From the cell containing the given text, extract its center point as [x, y] coordinate. 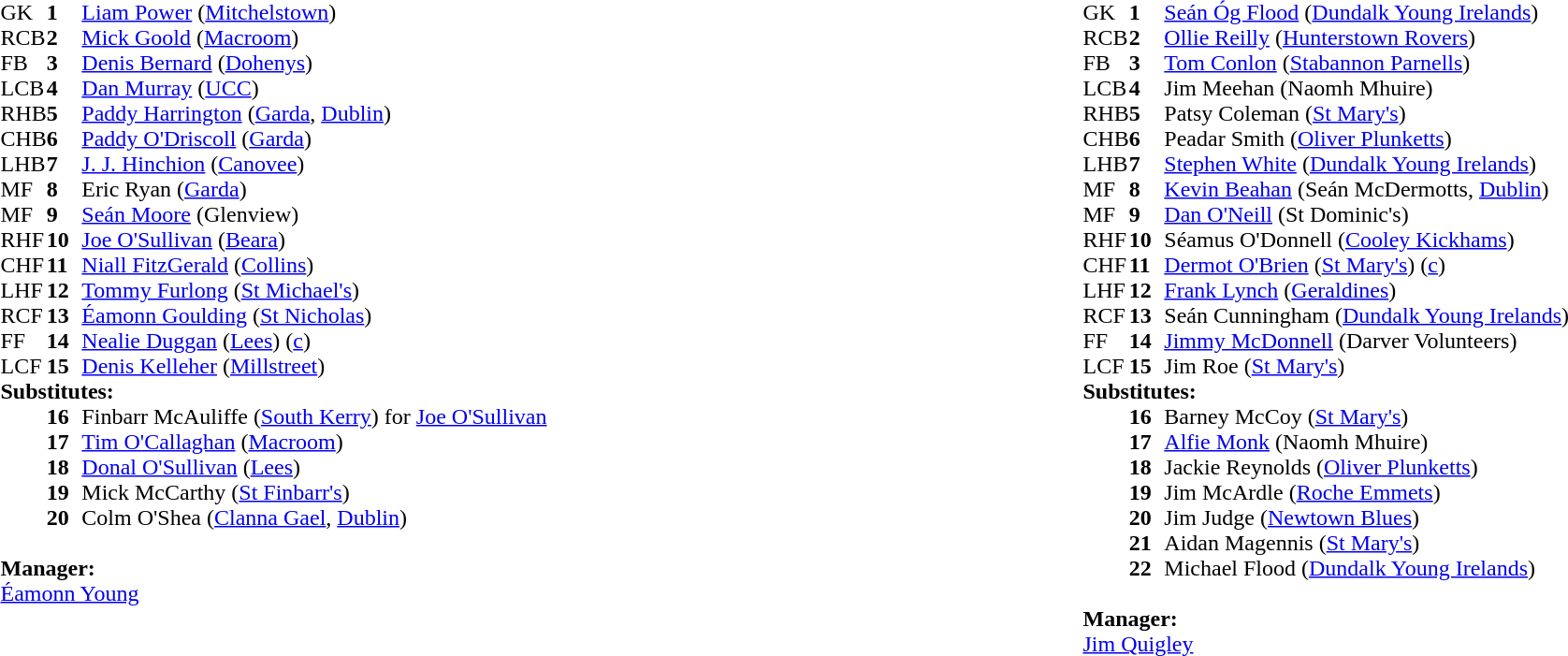
Finbarr McAuliffe (South Kerry) for Joe O'Sullivan [314, 417]
Colm O'Shea (Clanna Gael, Dublin) [314, 518]
Tommy Furlong (St Michael's) [314, 290]
Jim Quigley [1325, 644]
Éamonn Young [273, 593]
Mick McCarthy (St Finbarr's) [314, 492]
Dan Murray (UCC) [314, 88]
Denis Bernard (Dohenys) [314, 64]
Nealie Duggan (Lees) (c) [314, 341]
22 [1147, 569]
Éamonn Goulding (St Nicholas) [314, 316]
Denis Kelleher (Millstreet) [314, 367]
Paddy O'Driscoll (Garda) [314, 138]
Joe O'Sullivan (Beara) [314, 240]
Tim O'Callaghan (Macroom) [314, 442]
Liam Power (Mitchelstown) [314, 13]
Mick Goold (Macroom) [314, 37]
Donal O'Sullivan (Lees) [314, 468]
21 [1147, 543]
Niall FitzGerald (Collins) [314, 266]
J. J. Hinchion (Canovee) [314, 165]
Eric Ryan (Garda) [314, 189]
Seán Moore (Glenview) [314, 215]
Paddy Harrington (Garda, Dublin) [314, 114]
